Search for the cell housing the specified text and yield its [x, y] center coordinate. 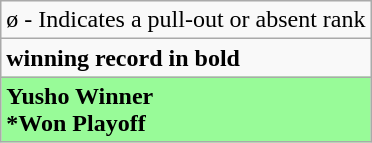
winning record in bold [186, 58]
Yusho Winner *Won Playoff [186, 110]
ø - Indicates a pull-out or absent rank [186, 20]
